Pinpoint the cell where the given text exists, returning its [x, y] midpoint coordinate. 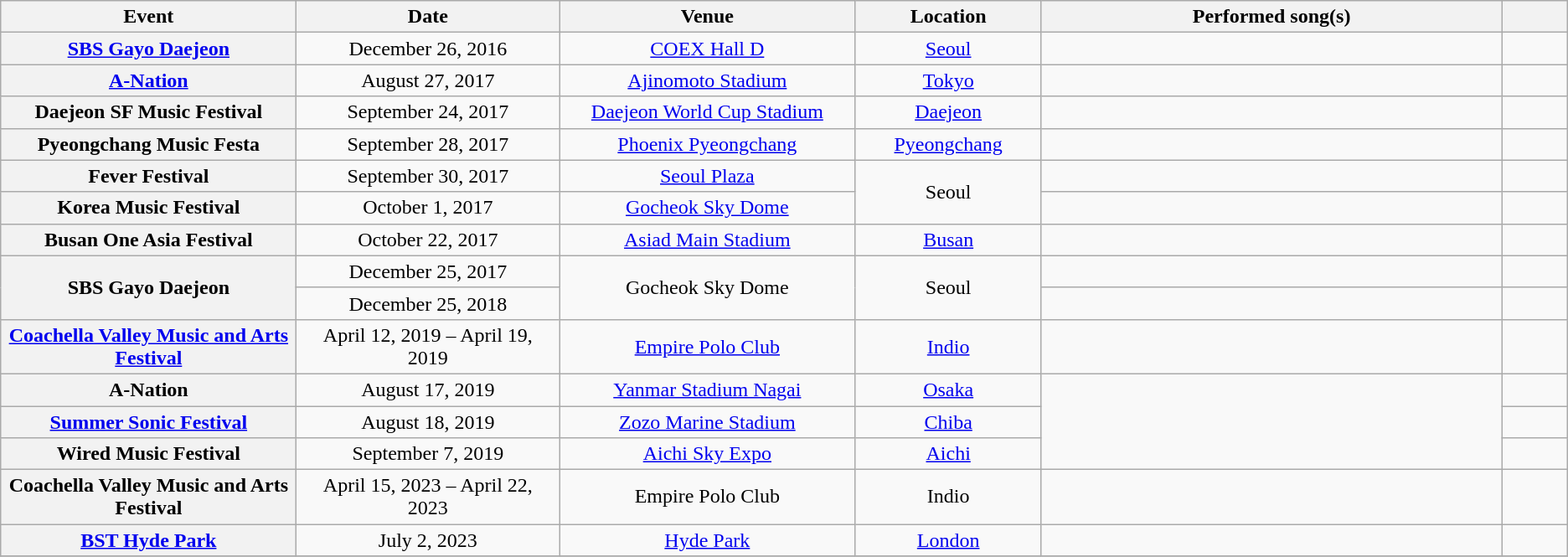
Korea Music Festival [149, 208]
Location [948, 17]
Pyeongchang Music Festa [149, 144]
BST Hyde Park [149, 540]
Venue [707, 17]
Date [428, 17]
London [948, 540]
September 7, 2019 [428, 454]
Seoul Plaza [707, 176]
Asiad Main Stadium [707, 240]
Fever Festival [149, 176]
December 25, 2017 [428, 271]
Chiba [948, 421]
Hyde Park [707, 540]
April 12, 2019 – April 19, 2019 [428, 347]
Summer Sonic Festival [149, 421]
July 2, 2023 [428, 540]
December 26, 2016 [428, 49]
Yanmar Stadium Nagai [707, 389]
Daejeon SF Music Festival [149, 112]
Pyeongchang [948, 144]
September 30, 2017 [428, 176]
Busan [948, 240]
Phoenix Pyeongchang [707, 144]
Ajinomoto Stadium [707, 80]
April 15, 2023 – April 22, 2023 [428, 498]
September 28, 2017 [428, 144]
Busan One Asia Festival [149, 240]
Tokyo [948, 80]
September 24, 2017 [428, 112]
Daejeon [948, 112]
August 18, 2019 [428, 421]
Osaka [948, 389]
Wired Music Festival [149, 454]
Event [149, 17]
December 25, 2018 [428, 303]
Aichi [948, 454]
Zozo Marine Stadium [707, 421]
August 17, 2019 [428, 389]
October 22, 2017 [428, 240]
Aichi Sky Expo [707, 454]
Performed song(s) [1271, 17]
COEX Hall D [707, 49]
Daejeon World Cup Stadium [707, 112]
August 27, 2017 [428, 80]
October 1, 2017 [428, 208]
